Search for the cell housing the specified text and yield its [X, Y] center coordinate. 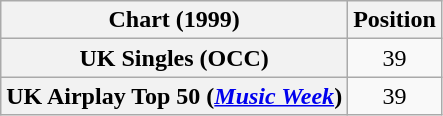
UK Airplay Top 50 (Music Week) [174, 96]
Position [395, 20]
UK Singles (OCC) [174, 58]
Chart (1999) [174, 20]
